For the text-containing cell, return its midpoint in (x, y) coordinate format. 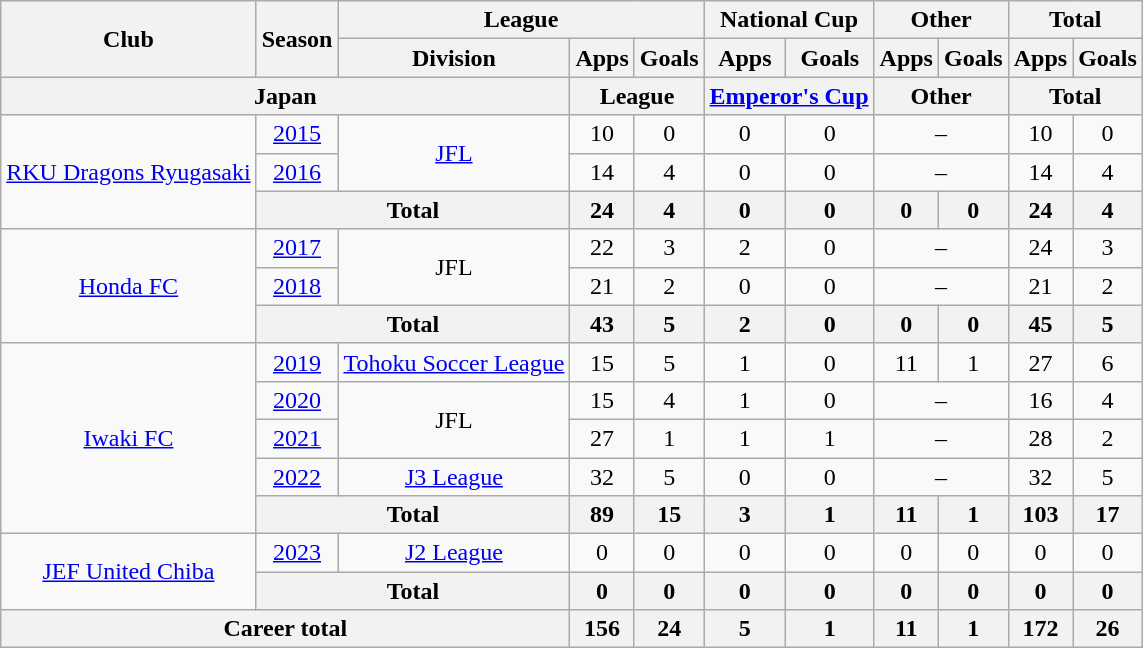
2015 (297, 134)
2022 (297, 477)
Division (454, 58)
JEF United Chiba (128, 572)
Emperor's Cup (789, 96)
Honda FC (128, 286)
2021 (297, 438)
2019 (297, 362)
45 (1040, 324)
6 (1108, 362)
Tohoku Soccer League (454, 362)
Japan (286, 96)
Career total (286, 629)
16 (1040, 400)
2023 (297, 553)
103 (1040, 515)
2020 (297, 400)
Iwaki FC (128, 438)
RKU Dragons Ryugasaki (128, 172)
2018 (297, 286)
2017 (297, 248)
26 (1108, 629)
2016 (297, 172)
172 (1040, 629)
43 (602, 324)
National Cup (789, 20)
22 (602, 248)
Club (128, 39)
J3 League (454, 477)
28 (1040, 438)
Season (297, 39)
156 (602, 629)
J2 League (454, 553)
17 (1108, 515)
89 (602, 515)
